For the text-containing cell, return its midpoint in (x, y) coordinate format. 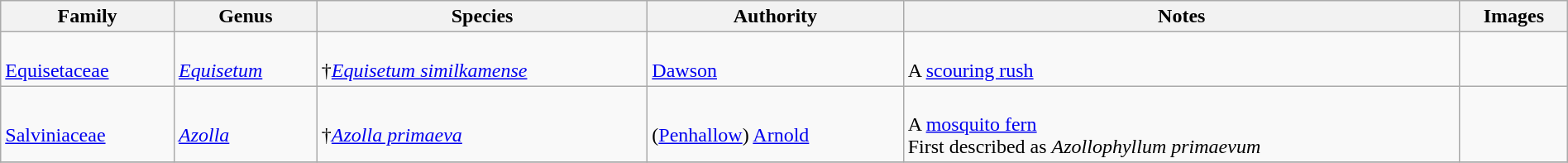
Family (88, 17)
A scouring rush (1181, 60)
Azolla (245, 124)
Species (481, 17)
Authority (776, 17)
Dawson (776, 60)
Equisetum (245, 60)
†Azolla primaeva (481, 124)
Images (1513, 17)
Genus (245, 17)
Notes (1181, 17)
(Penhallow) Arnold (776, 124)
Salviniaceae (88, 124)
†Equisetum similkamense (481, 60)
A mosquito fernFirst described as Azollophyllum primaevum (1181, 124)
Equisetaceae (88, 60)
